Extract the (x, y) coordinate from the center of the cell holding the provided text.  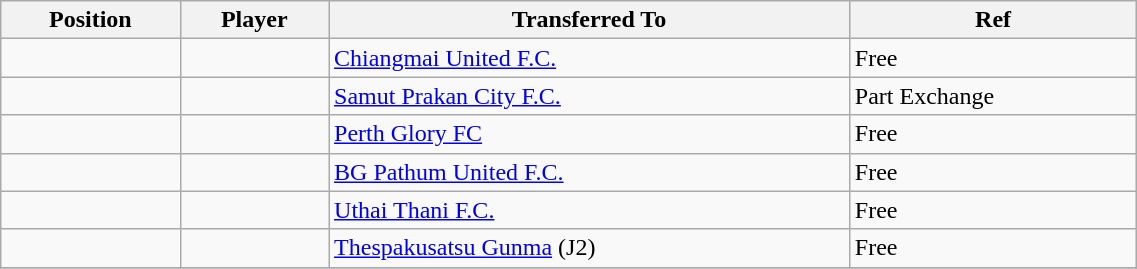
Transferred To (590, 20)
Samut Prakan City F.C. (590, 96)
Perth Glory FC (590, 134)
Position (90, 20)
Uthai Thani F.C. (590, 210)
Chiangmai United F.C. (590, 58)
Player (254, 20)
Thespakusatsu Gunma (J2) (590, 248)
Part Exchange (993, 96)
Ref (993, 20)
BG Pathum United F.C. (590, 172)
